Pinpoint the cell where the given text exists, returning its (x, y) midpoint coordinate. 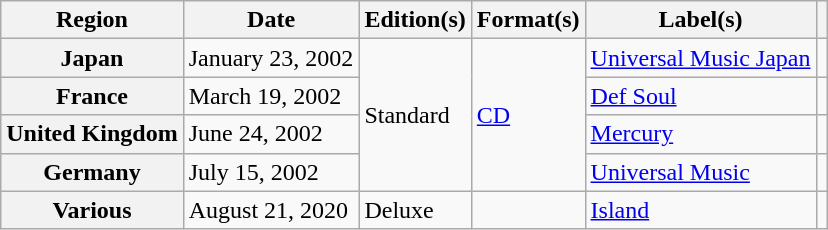
France (92, 96)
Mercury (700, 134)
United Kingdom (92, 134)
Standard (415, 115)
Universal Music Japan (700, 58)
Japan (92, 58)
Universal Music (700, 172)
August 21, 2020 (271, 210)
Def Soul (700, 96)
Various (92, 210)
Label(s) (700, 20)
Germany (92, 172)
CD (528, 115)
Region (92, 20)
Format(s) (528, 20)
June 24, 2002 (271, 134)
January 23, 2002 (271, 58)
March 19, 2002 (271, 96)
Date (271, 20)
July 15, 2002 (271, 172)
Island (700, 210)
Edition(s) (415, 20)
Deluxe (415, 210)
